Find where the given text appears and provide that cell's center as [x, y] coordinate. 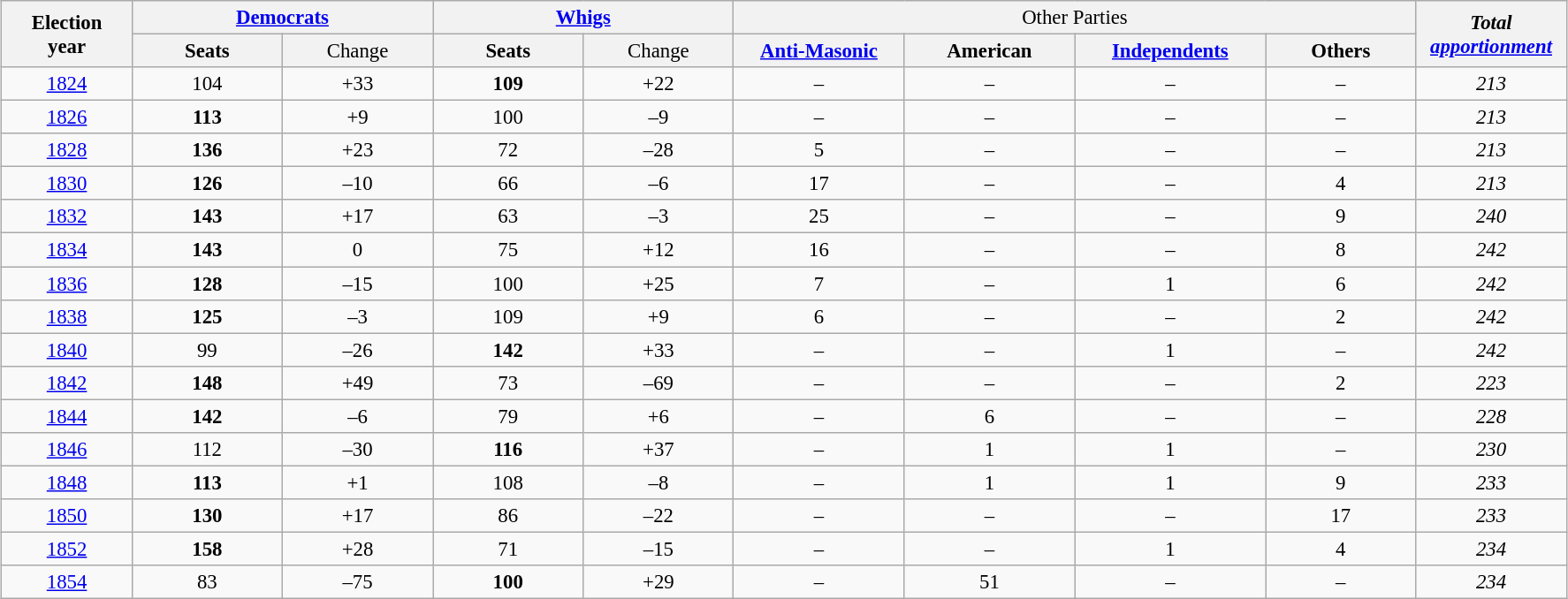
1824 [67, 84]
125 [207, 316]
223 [1491, 383]
+29 [658, 582]
228 [1491, 416]
+23 [357, 150]
108 [508, 482]
86 [508, 516]
16 [818, 250]
112 [207, 450]
Electionyear [67, 34]
+22 [658, 84]
148 [207, 383]
1846 [67, 450]
1830 [67, 184]
116 [508, 450]
1848 [67, 482]
72 [508, 150]
+49 [357, 383]
1836 [67, 284]
0 [357, 250]
–10 [357, 184]
+12 [658, 250]
American [990, 51]
240 [1491, 216]
5 [818, 150]
104 [207, 84]
+6 [658, 416]
25 [818, 216]
1840 [67, 350]
Others [1341, 51]
1832 [67, 216]
128 [207, 284]
1838 [67, 316]
1834 [67, 250]
73 [508, 383]
–69 [658, 383]
1842 [67, 383]
1852 [67, 549]
130 [207, 516]
7 [818, 284]
1826 [67, 118]
75 [508, 250]
51 [990, 582]
1854 [67, 582]
83 [207, 582]
1850 [67, 516]
136 [207, 150]
–26 [357, 350]
126 [207, 184]
Anti-Masonic [818, 51]
Totalapportionment [1491, 34]
Independents [1170, 51]
1844 [67, 416]
–28 [658, 150]
+37 [658, 450]
–8 [658, 482]
Other Parties [1075, 18]
–9 [658, 118]
79 [508, 416]
8 [1341, 250]
Democrats [282, 18]
1828 [67, 150]
+25 [658, 284]
–75 [357, 582]
63 [508, 216]
+28 [357, 549]
158 [207, 549]
230 [1491, 450]
99 [207, 350]
–22 [658, 516]
Whigs [583, 18]
+1 [357, 482]
71 [508, 549]
–30 [357, 450]
66 [508, 184]
